Extract the [x, y] coordinate from the center of the cell holding the provided text.  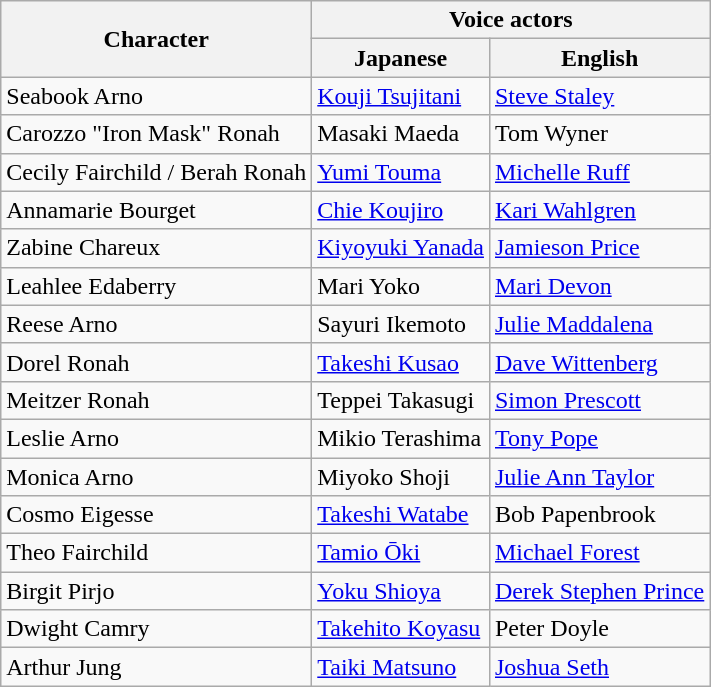
Dave Wittenberg [599, 362]
Derek Stephen Prince [599, 591]
Mari Yoko [401, 286]
Theo Fairchild [156, 553]
Japanese [401, 58]
Chie Koujiro [401, 210]
Takeshi Watabe [401, 515]
Takeshi Kusao [401, 362]
Peter Doyle [599, 629]
Kouji Tsujitani [401, 96]
Jamieson Price [599, 248]
Seabook Arno [156, 96]
Yumi Touma [401, 172]
Miyoko Shoji [401, 477]
Cecily Fairchild / Berah Ronah [156, 172]
Dwight Camry [156, 629]
Joshua Seth [599, 667]
Michelle Ruff [599, 172]
Steve Staley [599, 96]
Reese Arno [156, 324]
Michael Forest [599, 553]
Yoku Shioya [401, 591]
Teppei Takasugi [401, 400]
Bob Papenbrook [599, 515]
Voice actors [511, 20]
Simon Prescott [599, 400]
Character [156, 39]
Zabine Chareux [156, 248]
Arthur Jung [156, 667]
Tony Pope [599, 438]
Takehito Koyasu [401, 629]
Taiki Matsuno [401, 667]
Kiyoyuki Yanada [401, 248]
Kari Wahlgren [599, 210]
Leahlee Edaberry [156, 286]
Tamio Ōki [401, 553]
Cosmo Eigesse [156, 515]
Mikio Terashima [401, 438]
Monica Arno [156, 477]
Annamarie Bourget [156, 210]
Carozzo "Iron Mask" Ronah [156, 134]
Sayuri Ikemoto [401, 324]
English [599, 58]
Birgit Pirjo [156, 591]
Julie Maddalena [599, 324]
Mari Devon [599, 286]
Leslie Arno [156, 438]
Masaki Maeda [401, 134]
Dorel Ronah [156, 362]
Julie Ann Taylor [599, 477]
Meitzer Ronah [156, 400]
Tom Wyner [599, 134]
